For the text-containing cell, return its midpoint in [X, Y] coordinate format. 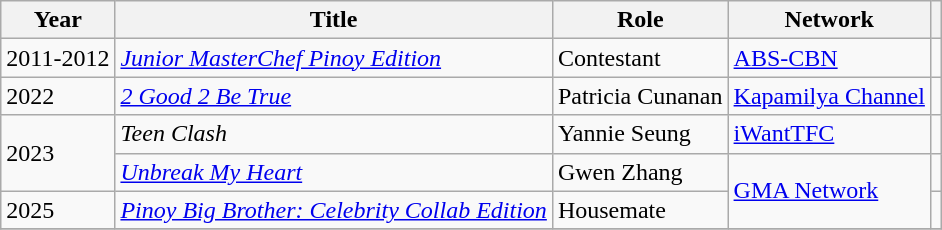
Gwen Zhang [640, 172]
2 Good 2 Be True [334, 96]
Title [334, 20]
Unbreak My Heart [334, 172]
Pinoy Big Brother: Celebrity Collab Edition [334, 210]
Network [829, 20]
Year [58, 20]
GMA Network [829, 191]
2025 [58, 210]
2022 [58, 96]
2011-2012 [58, 58]
Contestant [640, 58]
iWantTFC [829, 134]
Housemate [640, 210]
Yannie Seung [640, 134]
Kapamilya Channel [829, 96]
Patricia Cunanan [640, 96]
2023 [58, 153]
ABS-CBN [829, 58]
Junior MasterChef Pinoy Edition [334, 58]
Role [640, 20]
Teen Clash [334, 134]
